Return [x, y] of the center of cell containing provided text 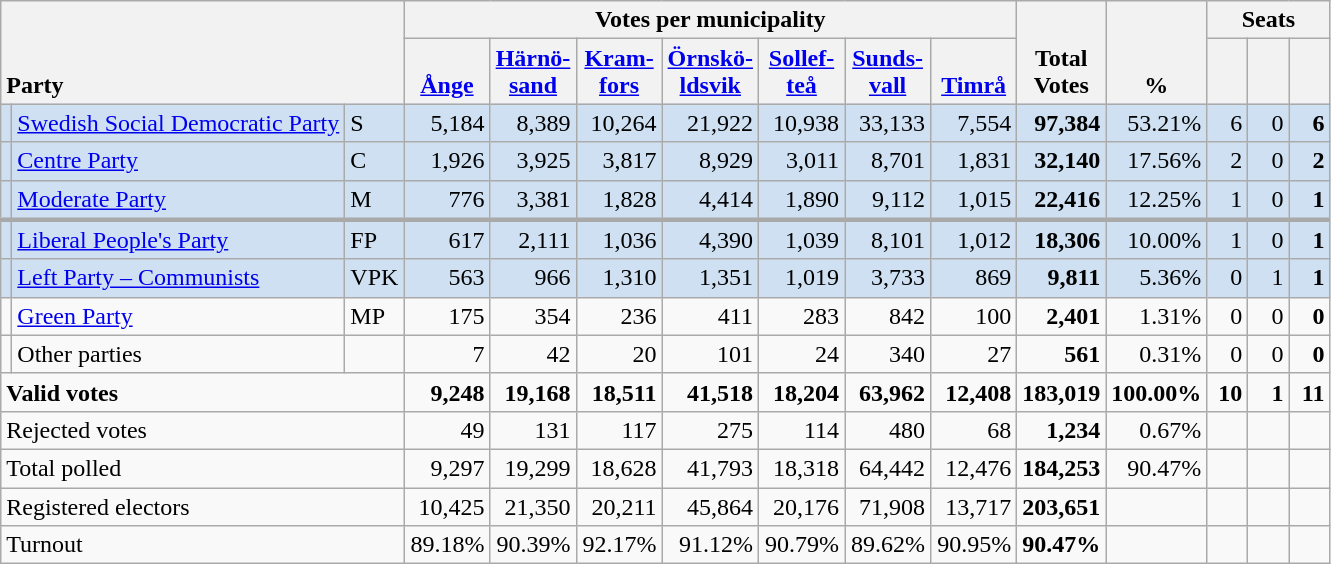
Registered electors [202, 507]
71,908 [888, 507]
561 [1062, 354]
19,168 [533, 392]
Swedish Social Democratic Party [178, 123]
869 [974, 278]
20,211 [619, 507]
1,012 [974, 240]
10,425 [447, 507]
32,140 [1062, 161]
184,253 [1062, 468]
1,039 [802, 240]
S [374, 123]
3,733 [888, 278]
101 [710, 354]
33,133 [888, 123]
9,248 [447, 392]
5.36% [1156, 278]
3,925 [533, 161]
41,518 [710, 392]
175 [447, 316]
1,890 [802, 200]
617 [447, 240]
9,297 [447, 468]
Votes per municipality [710, 20]
12.25% [1156, 200]
Timrå [974, 72]
9,112 [888, 200]
% [1156, 52]
Liberal People's Party [178, 240]
8,101 [888, 240]
100.00% [1156, 392]
340 [888, 354]
Rejected votes [202, 430]
7 [447, 354]
Total polled [202, 468]
Other parties [178, 354]
0.67% [1156, 430]
9,811 [1062, 278]
M [374, 200]
12,476 [974, 468]
Ånge [447, 72]
91.12% [710, 545]
90.79% [802, 545]
1,019 [802, 278]
1,015 [974, 200]
354 [533, 316]
FP [374, 240]
89.62% [888, 545]
68 [974, 430]
21,350 [533, 507]
11 [1310, 392]
966 [533, 278]
22,416 [1062, 200]
275 [710, 430]
Kram- fors [619, 72]
18,306 [1062, 240]
20,176 [802, 507]
1,926 [447, 161]
4,414 [710, 200]
C [374, 161]
Party [202, 52]
18,628 [619, 468]
3,011 [802, 161]
Härnö- sand [533, 72]
27 [974, 354]
18,511 [619, 392]
97,384 [1062, 123]
49 [447, 430]
90.95% [974, 545]
90.39% [533, 545]
3,817 [619, 161]
Sunds- vall [888, 72]
Turnout [202, 545]
8,929 [710, 161]
20 [619, 354]
117 [619, 430]
21,922 [710, 123]
114 [802, 430]
4,390 [710, 240]
18,318 [802, 468]
7,554 [974, 123]
24 [802, 354]
1.31% [1156, 316]
10 [1228, 392]
10,938 [802, 123]
Seats [1268, 20]
17.56% [1156, 161]
1,351 [710, 278]
53.21% [1156, 123]
480 [888, 430]
236 [619, 316]
8,389 [533, 123]
92.17% [619, 545]
3,381 [533, 200]
18,204 [802, 392]
411 [710, 316]
41,793 [710, 468]
283 [802, 316]
10.00% [1156, 240]
1,828 [619, 200]
100 [974, 316]
63,962 [888, 392]
203,651 [1062, 507]
2,111 [533, 240]
MP [374, 316]
10,264 [619, 123]
0.31% [1156, 354]
13,717 [974, 507]
Örnskö- ldsvik [710, 72]
1,310 [619, 278]
64,442 [888, 468]
1,831 [974, 161]
89.18% [447, 545]
12,408 [974, 392]
Moderate Party [178, 200]
19,299 [533, 468]
42 [533, 354]
2,401 [1062, 316]
Total Votes [1062, 52]
Valid votes [202, 392]
5,184 [447, 123]
183,019 [1062, 392]
563 [447, 278]
776 [447, 200]
Centre Party [178, 161]
VPK [374, 278]
8,701 [888, 161]
131 [533, 430]
1,036 [619, 240]
Sollef- teå [802, 72]
842 [888, 316]
45,864 [710, 507]
Green Party [178, 316]
Left Party – Communists [178, 278]
1,234 [1062, 430]
